From the cell containing the given text, extract its center point as (X, Y) coordinate. 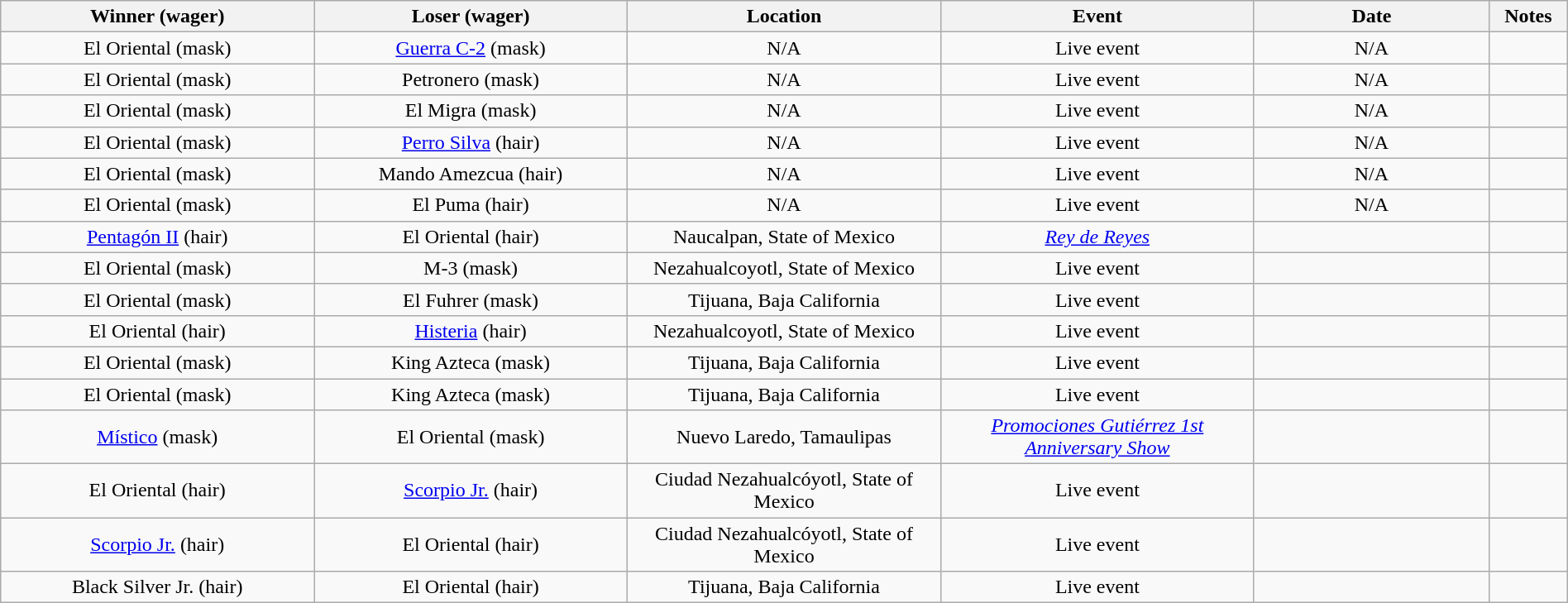
El Fuhrer (mask) (471, 299)
Histeria (hair) (471, 331)
Promociones Gutiérrez 1st Anniversary Show (1097, 437)
Winner (wager) (157, 17)
Event (1097, 17)
Rey de Reyes (1097, 237)
Location (784, 17)
Petronero (mask) (471, 79)
Notes (1528, 17)
Pentagón II (hair) (157, 237)
Loser (wager) (471, 17)
M-3 (mask) (471, 268)
Guerra C-2 (mask) (471, 48)
Black Silver Jr. (hair) (157, 587)
Perro Silva (hair) (471, 142)
Naucalpan, State of Mexico (784, 237)
Nuevo Laredo, Tamaulipas (784, 437)
Mando Amezcua (hair) (471, 174)
El Puma (hair) (471, 205)
Date (1371, 17)
Místico (mask) (157, 437)
El Migra (mask) (471, 111)
